Scan for the cell matching the given text and deliver its (x, y) coordinate at center. 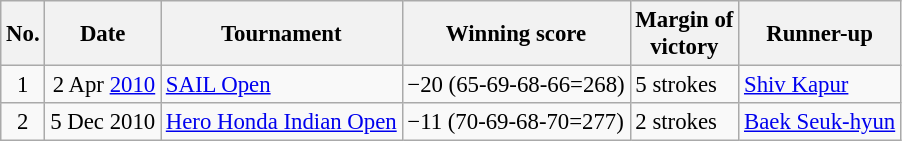
Margin ofvictory (684, 34)
5 Dec 2010 (103, 122)
−20 (65-69-68-66=268) (516, 85)
2 Apr 2010 (103, 85)
5 strokes (684, 85)
−11 (70-69-68-70=277) (516, 122)
No. (23, 34)
Winning score (516, 34)
Tournament (281, 34)
SAIL Open (281, 85)
Hero Honda Indian Open (281, 122)
1 (23, 85)
Baek Seuk-hyun (820, 122)
Runner-up (820, 34)
2 (23, 122)
Shiv Kapur (820, 85)
Date (103, 34)
2 strokes (684, 122)
